Capture the cell that displays the provided text and extract its [x, y] central coordinate. 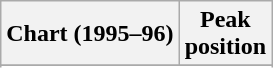
Chart (1995–96) [90, 34]
Peakposition [225, 34]
